Scan for the cell matching the given text and deliver its (x, y) coordinate at center. 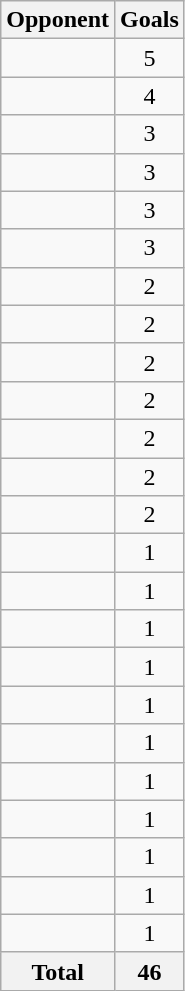
Goals (150, 20)
Total (58, 971)
Opponent (58, 20)
46 (150, 971)
5 (150, 58)
4 (150, 96)
